Extract the (X, Y) coordinate from the center of the cell holding the provided text.  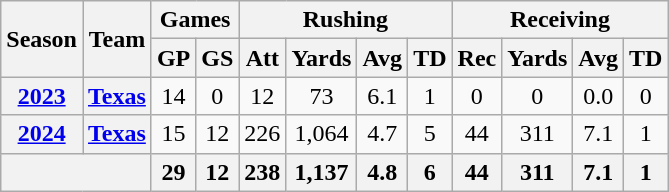
Rec (477, 58)
1,064 (322, 134)
Team (116, 39)
Season (42, 39)
4.8 (382, 172)
29 (173, 172)
0.0 (598, 96)
4.7 (382, 134)
238 (262, 172)
2023 (42, 96)
Receiving (560, 20)
14 (173, 96)
73 (322, 96)
GS (218, 58)
GP (173, 58)
15 (173, 134)
Rushing (346, 20)
5 (430, 134)
6.1 (382, 96)
Games (194, 20)
2024 (42, 134)
226 (262, 134)
6 (430, 172)
1,137 (322, 172)
Att (262, 58)
